For the text-containing cell, return its midpoint in (x, y) coordinate format. 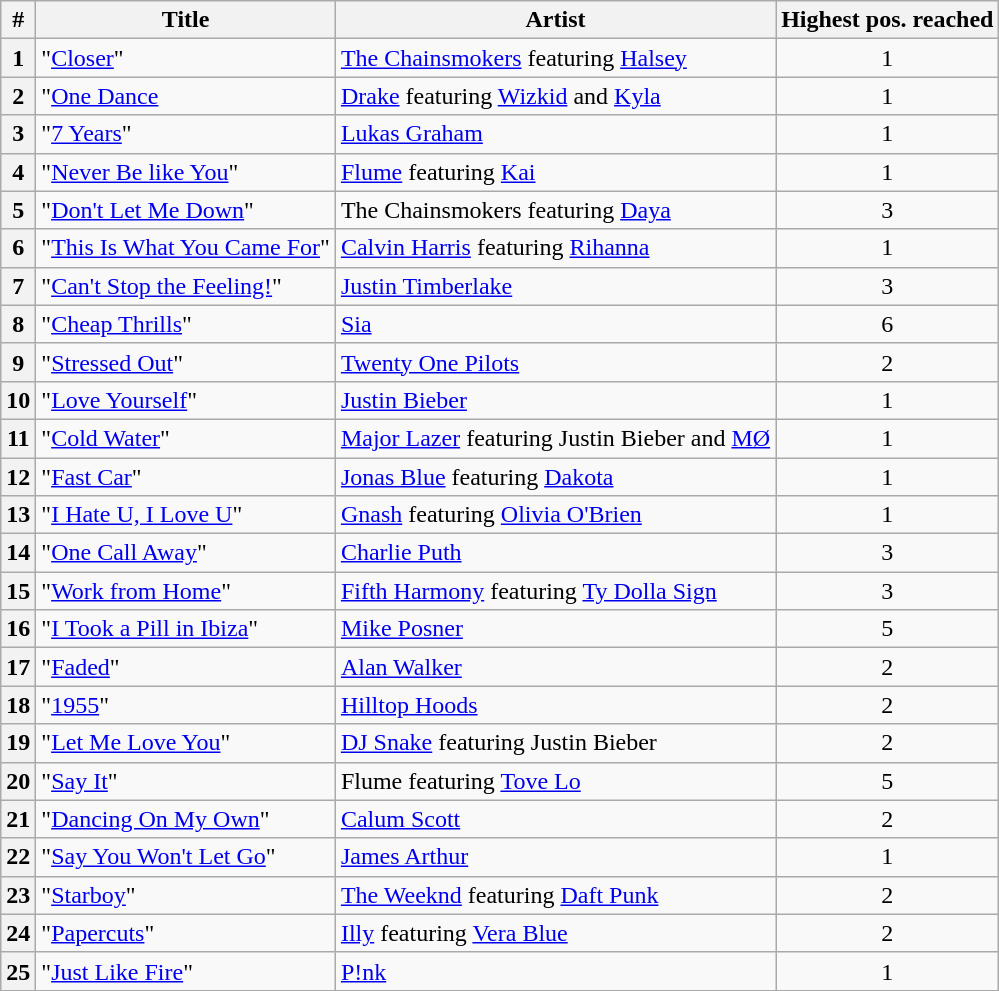
Major Lazer featuring Justin Bieber and MØ (555, 438)
Hilltop Hoods (555, 705)
Fifth Harmony featuring Ty Dolla Sign (555, 591)
8 (18, 324)
Lukas Graham (555, 134)
"Can't Stop the Feeling!" (186, 286)
Gnash featuring Olivia O'Brien (555, 515)
Flume featuring Tove Lo (555, 781)
21 (18, 819)
"Work from Home" (186, 591)
"One Dance (186, 96)
"One Call Away" (186, 553)
23 (18, 895)
13 (18, 515)
The Weeknd featuring Daft Punk (555, 895)
"Don't Let Me Down" (186, 210)
Justin Bieber (555, 400)
Flume featuring Kai (555, 172)
Calum Scott (555, 819)
25 (18, 971)
"1955" (186, 705)
The Chainsmokers featuring Daya (555, 210)
9 (18, 362)
"Stressed Out" (186, 362)
4 (18, 172)
"Never Be like You" (186, 172)
11 (18, 438)
"Just Like Fire" (186, 971)
"7 Years" (186, 134)
Justin Timberlake (555, 286)
20 (18, 781)
# (18, 20)
"Say You Won't Let Go" (186, 857)
22 (18, 857)
Calvin Harris featuring Rihanna (555, 248)
Charlie Puth (555, 553)
Title (186, 20)
"Cheap Thrills" (186, 324)
17 (18, 667)
Highest pos. reached (888, 20)
18 (18, 705)
"Let Me Love You" (186, 743)
DJ Snake featuring Justin Bieber (555, 743)
24 (18, 933)
"I Hate U, I Love U" (186, 515)
Jonas Blue featuring Dakota (555, 477)
16 (18, 629)
Twenty One Pilots (555, 362)
"Love Yourself" (186, 400)
Artist (555, 20)
Alan Walker (555, 667)
"Faded" (186, 667)
P!nk (555, 971)
Sia (555, 324)
James Arthur (555, 857)
"Say It" (186, 781)
Drake featuring Wizkid and Kyla (555, 96)
"Papercuts" (186, 933)
15 (18, 591)
"Dancing On My Own" (186, 819)
19 (18, 743)
14 (18, 553)
12 (18, 477)
"Fast Car" (186, 477)
"Starboy" (186, 895)
Mike Posner (555, 629)
7 (18, 286)
10 (18, 400)
"I Took a Pill in Ibiza" (186, 629)
"This Is What You Came For" (186, 248)
The Chainsmokers featuring Halsey (555, 58)
Illy featuring Vera Blue (555, 933)
"Cold Water" (186, 438)
"Closer" (186, 58)
